Return (x, y) of the center of cell containing provided text 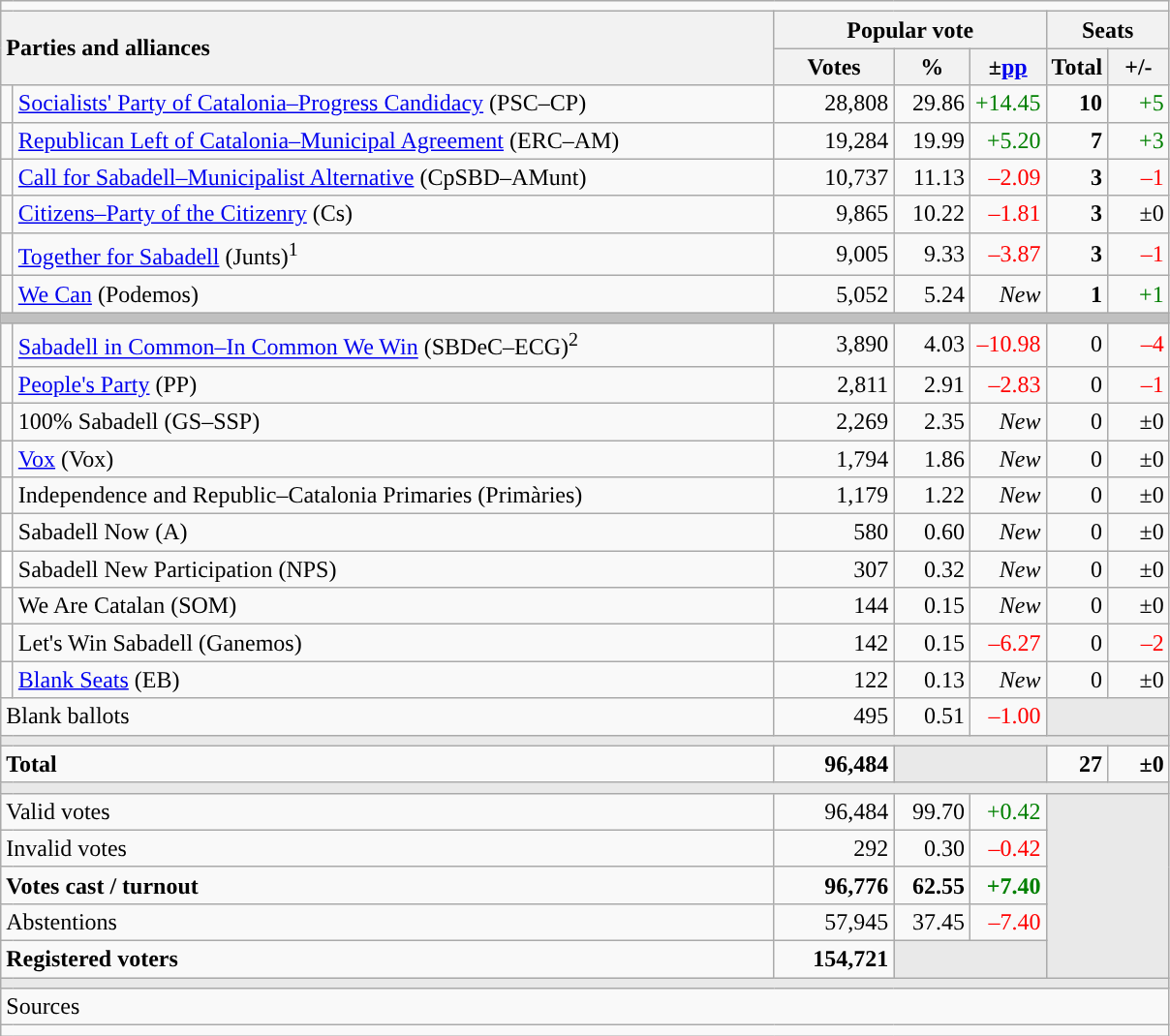
Call for Sabadell–Municipalist Alternative (CpSBD–AMunt) (393, 177)
Republican Left of Catalonia–Municipal Agreement (ERC–AM) (393, 140)
Seats (1108, 30)
+0.42 (1007, 811)
–10.98 (1007, 345)
Sabadell in Common–In Common We Win (SBDeC–ECG)2 (393, 345)
142 (834, 643)
We Can (Podemos) (393, 294)
Let's Win Sabadell (Ganemos) (393, 643)
495 (834, 716)
7 (1077, 140)
2,269 (834, 421)
154,721 (834, 959)
57,945 (834, 922)
4.03 (932, 345)
5,052 (834, 294)
27 (1077, 764)
100% Sabadell (GS–SSP) (393, 421)
–2 (1139, 643)
Sabadell Now (A) (393, 533)
0.60 (932, 533)
10,737 (834, 177)
1.86 (932, 459)
–4 (1139, 345)
–0.42 (1007, 848)
62.55 (932, 885)
19.99 (932, 140)
9.33 (932, 254)
3,890 (834, 345)
10 (1077, 104)
Sabadell New Participation (NPS) (393, 569)
+3 (1139, 140)
Together for Sabadell (Junts)1 (393, 254)
307 (834, 569)
29.86 (932, 104)
–1.00 (1007, 716)
+5 (1139, 104)
+14.45 (1007, 104)
5.24 (932, 294)
–1.81 (1007, 214)
–6.27 (1007, 643)
We Are Catalan (SOM) (393, 606)
144 (834, 606)
292 (834, 848)
37.45 (932, 922)
Blank Seats (EB) (393, 680)
99.70 (932, 811)
Votes cast / turnout (387, 885)
Independence and Republic–Catalonia Primaries (Primàries) (393, 496)
2,811 (834, 384)
122 (834, 680)
+5.20 (1007, 140)
0.30 (932, 848)
2.91 (932, 384)
0.13 (932, 680)
9,005 (834, 254)
Invalid votes (387, 848)
9,865 (834, 214)
Votes (834, 67)
–3.87 (1007, 254)
10.22 (932, 214)
19,284 (834, 140)
Blank ballots (387, 716)
+7.40 (1007, 885)
Abstentions (387, 922)
96,776 (834, 885)
Popular vote (910, 30)
11.13 (932, 177)
Parties and alliances (387, 48)
% (932, 67)
Citizens–Party of the Citizenry (Cs) (393, 214)
Vox (Vox) (393, 459)
±pp (1007, 67)
0.32 (932, 569)
0.51 (932, 716)
Socialists' Party of Catalonia–Progress Candidacy (PSC–CP) (393, 104)
1,179 (834, 496)
+/- (1139, 67)
Sources (585, 1007)
580 (834, 533)
1 (1077, 294)
–2.83 (1007, 384)
–7.40 (1007, 922)
Registered voters (387, 959)
1.22 (932, 496)
1,794 (834, 459)
–2.09 (1007, 177)
+1 (1139, 294)
People's Party (PP) (393, 384)
2.35 (932, 421)
Valid votes (387, 811)
28,808 (834, 104)
